From the cell containing the given text, extract its center point as [x, y] coordinate. 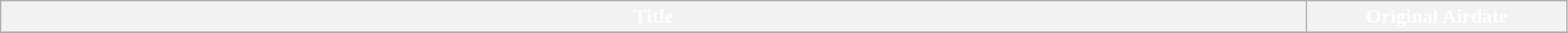
Title [653, 17]
Original Airdate [1437, 17]
